Return (X, Y) of the center of cell containing provided text 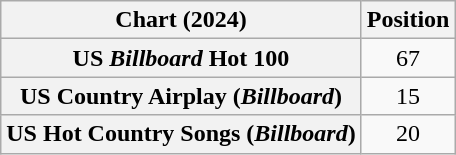
15 (408, 96)
US Hot Country Songs (Billboard) (181, 134)
Position (408, 20)
US Billboard Hot 100 (181, 58)
20 (408, 134)
US Country Airplay (Billboard) (181, 96)
67 (408, 58)
Chart (2024) (181, 20)
